From the cell containing the given text, extract its center point as (X, Y) coordinate. 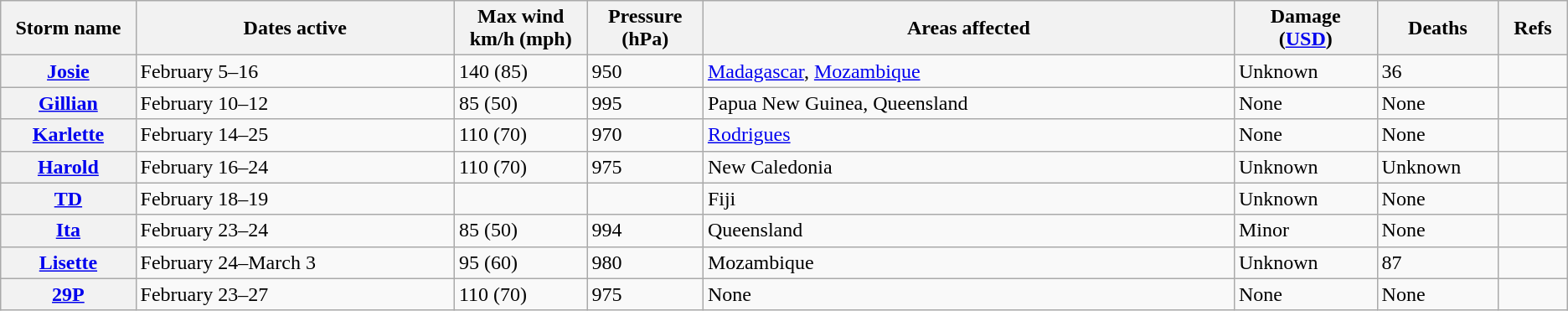
Pressure(hPa) (645, 29)
New Caledonia (968, 167)
Max windkm/h (mph) (520, 29)
995 (645, 103)
Mozambique (968, 262)
February 16–24 (295, 167)
Fiji (968, 199)
Minor (1305, 231)
Queensland (968, 231)
87 (1437, 262)
140 (85) (520, 71)
Gillian (69, 103)
980 (645, 262)
February 14–25 (295, 135)
Madagascar, Mozambique (968, 71)
Refs (1533, 29)
29P (69, 294)
970 (645, 135)
Karlette (69, 135)
Rodrigues (968, 135)
95 (60) (520, 262)
Areas affected (968, 29)
Harold (69, 167)
950 (645, 71)
February 5–16 (295, 71)
Josie (69, 71)
Ita (69, 231)
36 (1437, 71)
TD (69, 199)
Storm name (69, 29)
994 (645, 231)
February 24–March 3 (295, 262)
Dates active (295, 29)
Damage(USD) (1305, 29)
Papua New Guinea, Queensland (968, 103)
February 18–19 (295, 199)
February 23–24 (295, 231)
Lisette (69, 262)
February 23–27 (295, 294)
Deaths (1437, 29)
February 10–12 (295, 103)
